Capture the cell that displays the provided text and extract its [x, y] central coordinate. 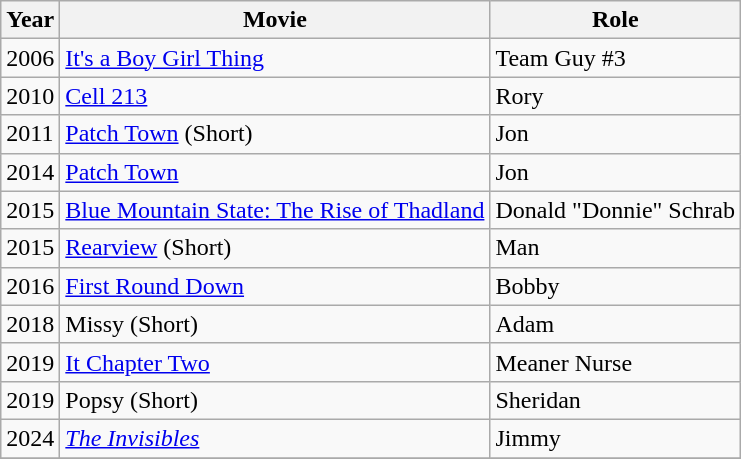
Rory [616, 96]
Blue Mountain State: The Rise of Thadland [275, 210]
Donald "Donnie" Schrab [616, 210]
Jimmy [616, 438]
2018 [30, 324]
Rearview (Short) [275, 248]
2014 [30, 172]
The Invisibles [275, 438]
Movie [275, 20]
Missy (Short) [275, 324]
Adam [616, 324]
Role [616, 20]
2010 [30, 96]
2006 [30, 58]
Sheridan [616, 400]
Man [616, 248]
Year [30, 20]
It's a Boy Girl Thing [275, 58]
2011 [30, 134]
Meaner Nurse [616, 362]
Patch Town (Short) [275, 134]
Bobby [616, 286]
First Round Down [275, 286]
2016 [30, 286]
2024 [30, 438]
It Chapter Two [275, 362]
Team Guy #3 [616, 58]
Cell 213 [275, 96]
Popsy (Short) [275, 400]
Patch Town [275, 172]
